Find where the given text appears and provide that cell's center as [x, y] coordinate. 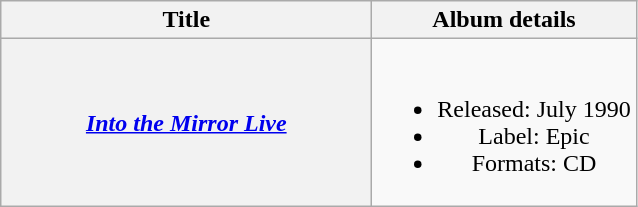
Album details [504, 20]
Released: July 1990Label: EpicFormats: CD [504, 122]
Into the Mirror Live [186, 122]
Title [186, 20]
